From the cell containing the given text, extract its center point as [X, Y] coordinate. 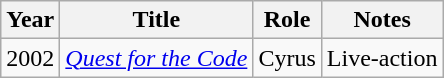
Notes [382, 20]
Role [287, 20]
Title [156, 20]
Year [30, 20]
Quest for the Code [156, 58]
Cyrus [287, 58]
Live-action [382, 58]
2002 [30, 58]
